Find where the given text appears and provide that cell's center as [x, y] coordinate. 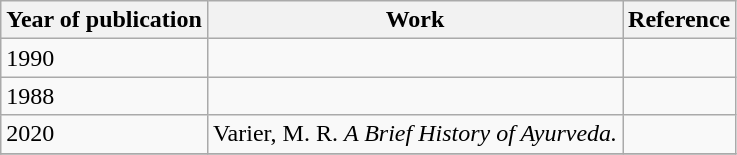
Varier, M. R. A Brief History of Ayurveda. [414, 134]
1990 [104, 58]
1988 [104, 96]
Reference [680, 20]
Year of publication [104, 20]
Work [414, 20]
2020 [104, 134]
